For the text-containing cell, return its midpoint in (X, Y) coordinate format. 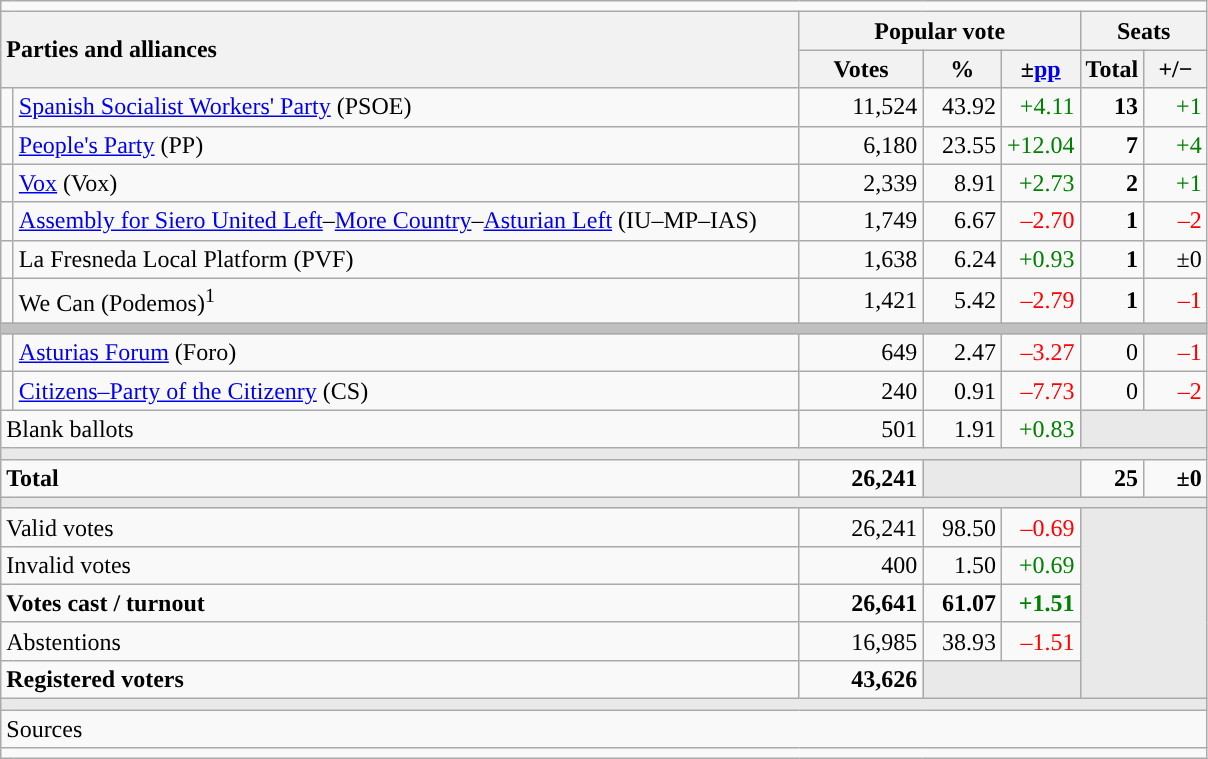
2.47 (962, 353)
7 (1112, 145)
+4.11 (1040, 107)
+1.51 (1040, 603)
16,985 (861, 641)
38.93 (962, 641)
+0.69 (1040, 565)
8.91 (962, 183)
+/− (1176, 69)
25 (1112, 478)
–2.70 (1040, 221)
Citizens–Party of the Citizenry (CS) (406, 391)
649 (861, 353)
People's Party (PP) (406, 145)
1,638 (861, 259)
–7.73 (1040, 391)
1.50 (962, 565)
+4 (1176, 145)
+12.04 (1040, 145)
5.42 (962, 300)
–0.69 (1040, 527)
% (962, 69)
–1.51 (1040, 641)
Abstentions (400, 641)
6.67 (962, 221)
Parties and alliances (400, 50)
2 (1112, 183)
43,626 (861, 679)
98.50 (962, 527)
240 (861, 391)
501 (861, 429)
61.07 (962, 603)
1,749 (861, 221)
+2.73 (1040, 183)
Sources (604, 729)
Assembly for Siero United Left–More Country–Asturian Left (IU–MP–IAS) (406, 221)
+0.83 (1040, 429)
1,421 (861, 300)
6.24 (962, 259)
Vox (Vox) (406, 183)
400 (861, 565)
La Fresneda Local Platform (PVF) (406, 259)
Blank ballots (400, 429)
±pp (1040, 69)
Spanish Socialist Workers' Party (PSOE) (406, 107)
–3.27 (1040, 353)
11,524 (861, 107)
Asturias Forum (Foro) (406, 353)
1.91 (962, 429)
Votes cast / turnout (400, 603)
We Can (Podemos)1 (406, 300)
Registered voters (400, 679)
26,641 (861, 603)
Popular vote (940, 31)
23.55 (962, 145)
13 (1112, 107)
2,339 (861, 183)
+0.93 (1040, 259)
43.92 (962, 107)
Seats (1144, 31)
Valid votes (400, 527)
6,180 (861, 145)
Votes (861, 69)
Invalid votes (400, 565)
–2.79 (1040, 300)
0.91 (962, 391)
